Scan for the cell matching the given text and deliver its [X, Y] coordinate at center. 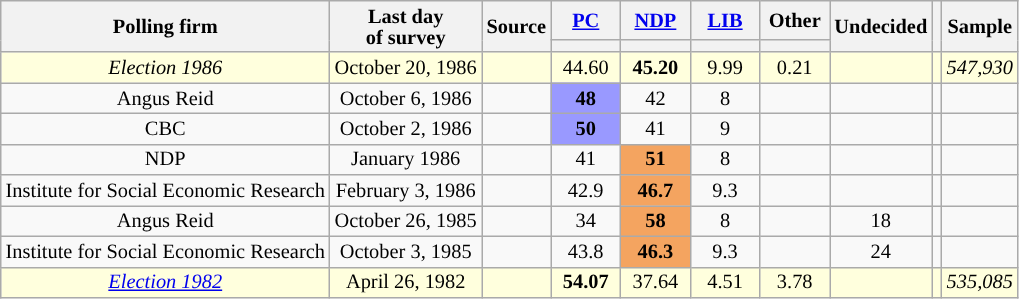
535,085 [980, 282]
24 [882, 252]
9 [725, 128]
46.7 [656, 190]
Polling firm [166, 26]
LIB [725, 20]
3.78 [795, 282]
Election 1986 [166, 68]
44.60 [586, 68]
46.3 [656, 252]
Sample [980, 26]
48 [586, 98]
37.64 [656, 282]
January 1986 [406, 160]
Undecided [882, 26]
42 [656, 98]
CBC [166, 128]
October 3, 1985 [406, 252]
18 [882, 220]
4.51 [725, 282]
October 26, 1985 [406, 220]
October 2, 1986 [406, 128]
54.07 [586, 282]
Source [516, 26]
45.20 [656, 68]
Election 1982 [166, 282]
PC [586, 20]
April 26, 1982 [406, 282]
42.9 [586, 190]
58 [656, 220]
9.99 [725, 68]
43.8 [586, 252]
February 3, 1986 [406, 190]
Last day of survey [406, 26]
51 [656, 160]
34 [586, 220]
50 [586, 128]
October 6, 1986 [406, 98]
0.21 [795, 68]
Other [795, 20]
547,930 [980, 68]
October 20, 1986 [406, 68]
